Scan for the cell matching the given text and deliver its (X, Y) coordinate at center. 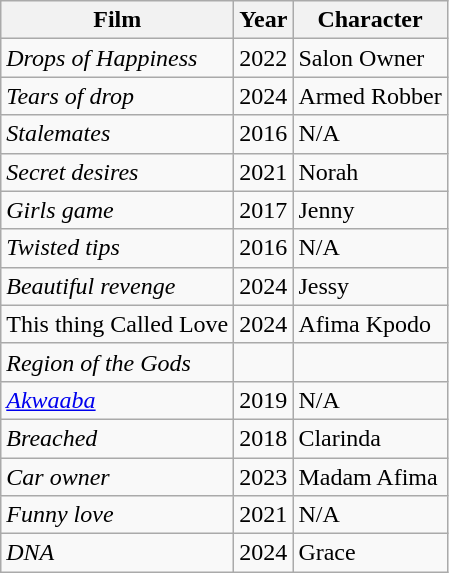
Stalemates (118, 134)
This thing Called Love (118, 324)
Tears of drop (118, 96)
Girls game (118, 210)
Twisted tips (118, 248)
Funny love (118, 515)
Norah (370, 172)
Grace (370, 553)
Madam Afima (370, 477)
Drops of Happiness (118, 58)
Armed Robber (370, 96)
Clarinda (370, 438)
2017 (264, 210)
2018 (264, 438)
Region of the Gods (118, 362)
2022 (264, 58)
2023 (264, 477)
Jenny (370, 210)
Car owner (118, 477)
Akwaaba (118, 400)
DNA (118, 553)
2019 (264, 400)
Breached (118, 438)
Secret desires (118, 172)
Year (264, 20)
Film (118, 20)
Afima Kpodo (370, 324)
Salon Owner (370, 58)
Character (370, 20)
Jessy (370, 286)
Beautiful revenge (118, 286)
